Detect which cell encompasses the target text, then output its [x, y] center coordinate. 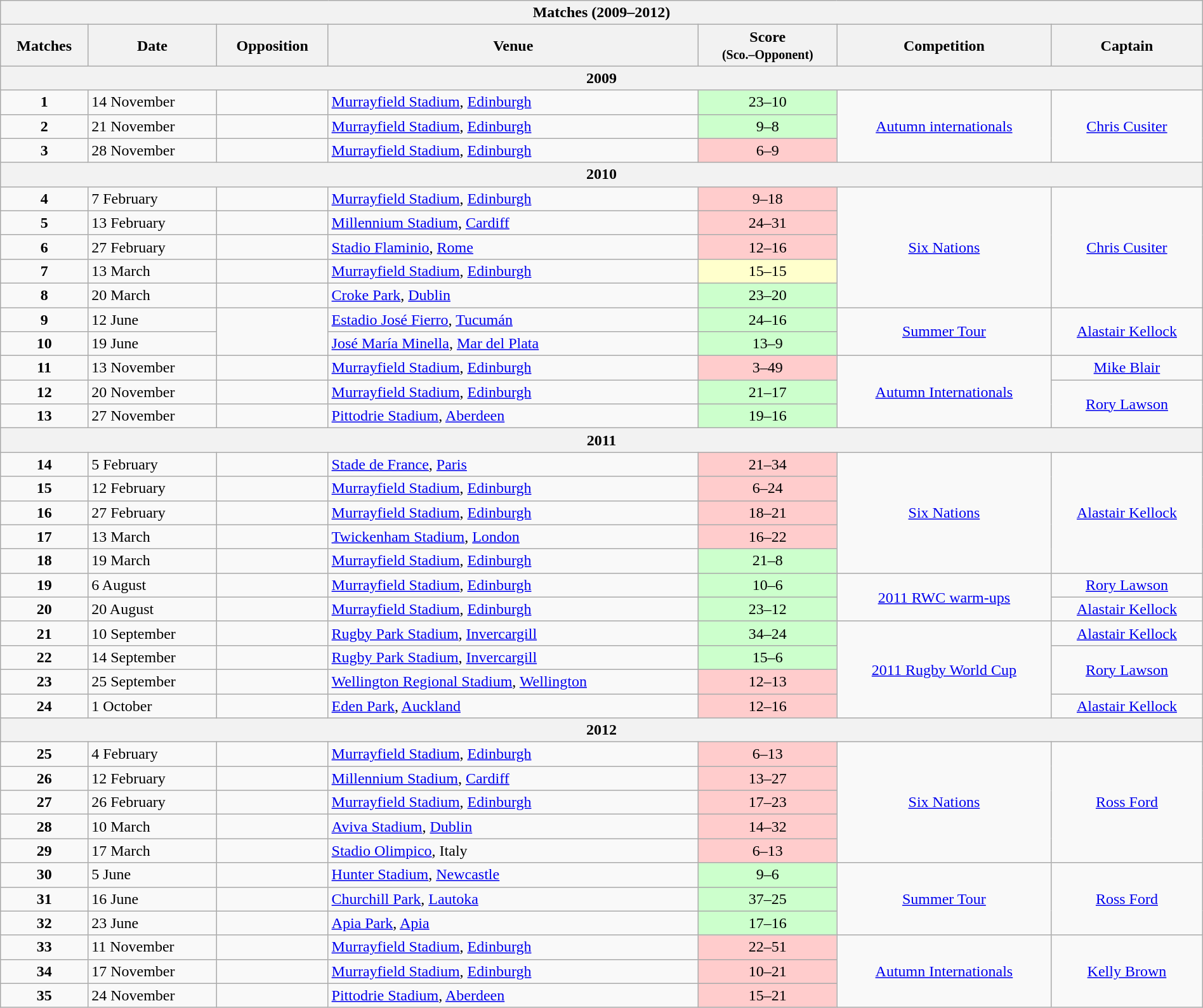
13 November [152, 368]
23–10 [768, 102]
20 March [152, 295]
22 [44, 657]
Aviva Stadium, Dublin [513, 827]
13–9 [768, 344]
2011 Rugby World Cup [944, 669]
4 February [152, 754]
12 June [152, 319]
2009 [601, 78]
21 [44, 633]
23–12 [768, 609]
15–6 [768, 657]
37–25 [768, 899]
14 September [152, 657]
11 [44, 368]
12–13 [768, 681]
6–24 [768, 488]
17–16 [768, 923]
2011 RWC warm-ups [944, 597]
16 [44, 513]
25 September [152, 681]
Matches [44, 46]
16–22 [768, 537]
34 [44, 971]
19 [44, 585]
23 June [152, 923]
Stade de France, Paris [513, 464]
13 [44, 416]
6 [44, 247]
13–27 [768, 778]
Croke Park, Dublin [513, 295]
11 November [152, 947]
17–23 [768, 802]
22–51 [768, 947]
15–21 [768, 995]
21–8 [768, 561]
9–18 [768, 199]
3 [44, 150]
21–17 [768, 392]
Matches (2009–2012) [601, 13]
15–15 [768, 271]
33 [44, 947]
Competition [944, 46]
26 February [152, 802]
5 February [152, 464]
2011 [601, 440]
25 [44, 754]
31 [44, 899]
6–9 [768, 150]
Venue [513, 46]
9 [44, 319]
10–6 [768, 585]
23–20 [768, 295]
28 [44, 827]
10 September [152, 633]
15 [44, 488]
10 March [152, 827]
Twickenham Stadium, London [513, 537]
16 June [152, 899]
19–16 [768, 416]
8 [44, 295]
24–16 [768, 319]
14 November [152, 102]
7 [44, 271]
Kelly Brown [1127, 971]
5 June [152, 875]
3–49 [768, 368]
34–24 [768, 633]
29 [44, 851]
Hunter Stadium, Newcastle [513, 875]
2 [44, 126]
27 November [152, 416]
Estadio José Fierro, Tucumán [513, 319]
13 February [152, 223]
4 [44, 199]
5 [44, 223]
2010 [601, 174]
23 [44, 681]
14 [44, 464]
17 March [152, 851]
Mike Blair [1127, 368]
21 November [152, 126]
28 November [152, 150]
24 November [152, 995]
10 [44, 344]
18–21 [768, 513]
17 [44, 537]
Eden Park, Auckland [513, 706]
Score(Sco.–Opponent) [768, 46]
20 November [152, 392]
26 [44, 778]
14–32 [768, 827]
1 [44, 102]
21–34 [768, 464]
José María Minella, Mar del Plata [513, 344]
20 [44, 609]
Stadio Olimpico, Italy [513, 851]
17 November [152, 971]
Autumn internationals [944, 126]
Opposition [272, 46]
19 June [152, 344]
7 February [152, 199]
32 [44, 923]
1 October [152, 706]
10–21 [768, 971]
Apia Park, Apia [513, 923]
Date [152, 46]
9–6 [768, 875]
35 [44, 995]
20 August [152, 609]
Churchill Park, Lautoka [513, 899]
Captain [1127, 46]
24–31 [768, 223]
24 [44, 706]
6 August [152, 585]
12 [44, 392]
19 March [152, 561]
9–8 [768, 126]
18 [44, 561]
30 [44, 875]
27 [44, 802]
Stadio Flaminio, Rome [513, 247]
Wellington Regional Stadium, Wellington [513, 681]
2012 [601, 730]
